Provide the [X, Y] coordinate of the cell's center where the given text is located.  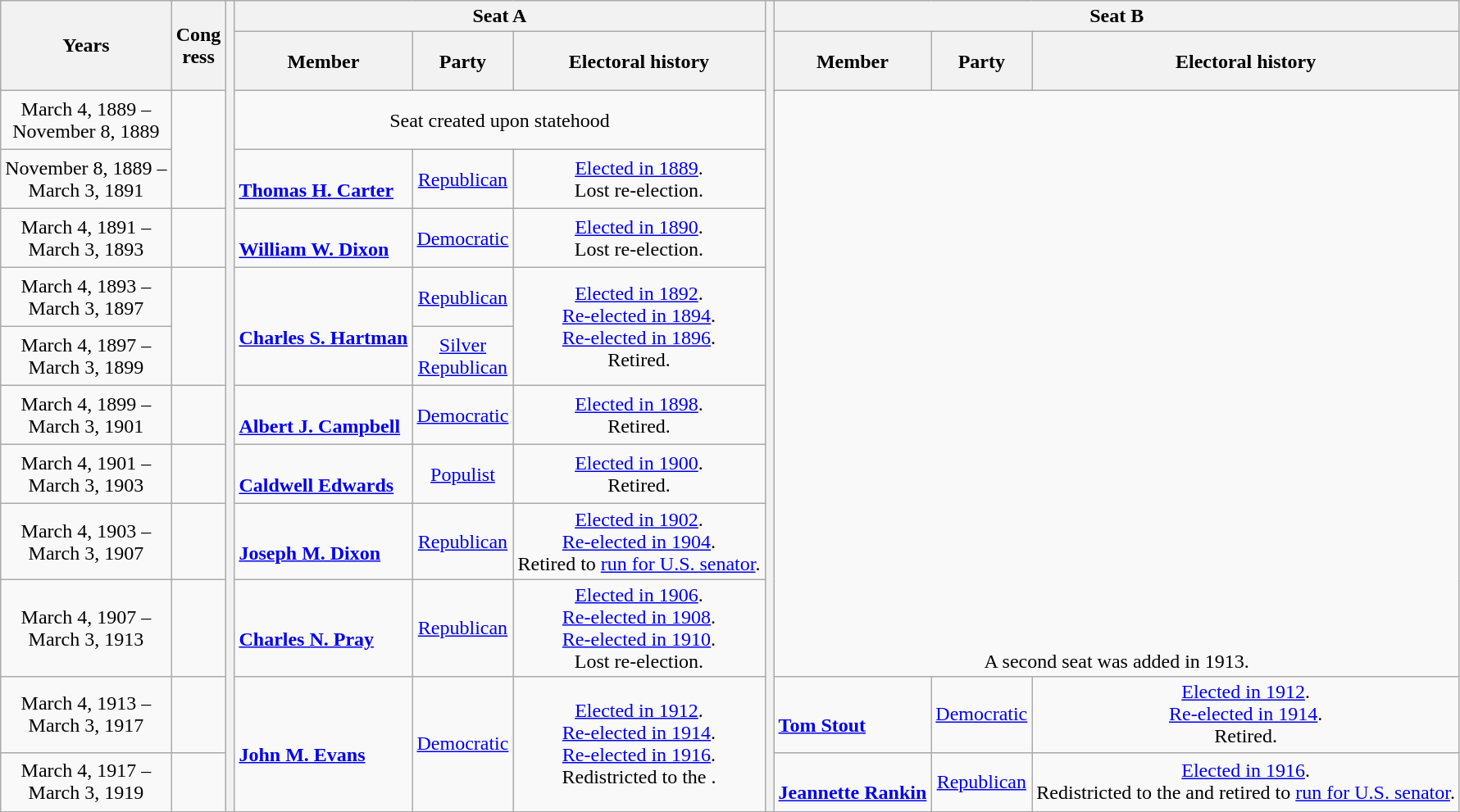
Charles S. Hartman [323, 327]
March 4, 1891 –March 3, 1893 [86, 238]
March 4, 1889 –November 8, 1889 [86, 120]
November 8, 1889 –March 3, 1891 [86, 179]
March 4, 1917 –March 3, 1919 [86, 782]
Elected in 1890.Lost re-election. [639, 238]
Tom Stout [853, 714]
Seat created upon statehood [500, 120]
Albert J. Campbell [323, 415]
Elected in 1900.Retired. [639, 474]
Elected in 1902.Re-elected in 1904.Retired to run for U.S. senator. [639, 542]
Elected in 1889.Lost re-election. [639, 179]
March 4, 1893 –March 3, 1897 [86, 297]
Elected in 1906.Re-elected in 1908.Re-elected in 1910.Lost re-election. [639, 628]
SilverRepublican [462, 356]
A second seat was added in 1913. [1117, 383]
March 4, 1901 –March 3, 1903 [86, 474]
John M. Evans [323, 744]
Caldwell Edwards [323, 474]
Joseph M. Dixon [323, 542]
Jeannette Rankin [853, 782]
Years [86, 46]
Elected in 1898.Retired. [639, 415]
Elected in 1892.Re-elected in 1894.Re-elected in 1896.Retired. [639, 327]
March 4, 1899 –March 3, 1901 [86, 415]
Elected in 1912.Re-elected in 1914.Retired. [1246, 714]
March 4, 1897 –March 3, 1899 [86, 356]
Thomas H. Carter [323, 179]
William W. Dixon [323, 238]
Charles N. Pray [323, 628]
March 4, 1913 –March 3, 1917 [86, 714]
Elected in 1916.Redistricted to the and retired to run for U.S. senator. [1246, 782]
March 4, 1907 –March 3, 1913 [86, 628]
March 4, 1903 –March 3, 1907 [86, 542]
Seat B [1117, 16]
Elected in 1912.Re-elected in 1914.Re-elected in 1916.Redistricted to the . [639, 744]
Populist [462, 474]
Congress [198, 46]
Seat A [500, 16]
